Return (x, y) of the center of cell containing provided text 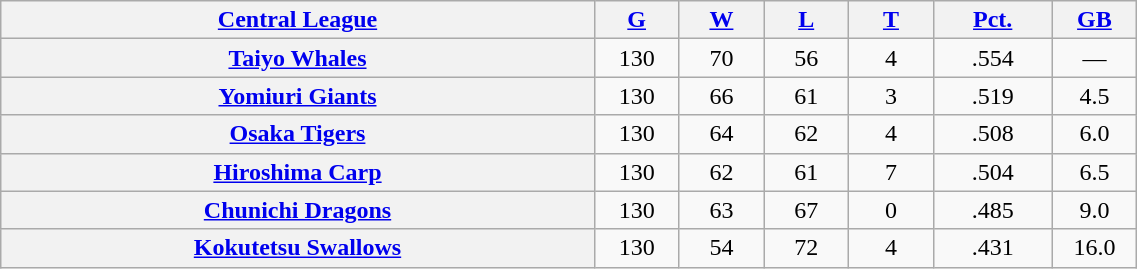
Hiroshima Carp (298, 172)
Kokutetsu Swallows (298, 248)
3 (892, 96)
Chunichi Dragons (298, 210)
.431 (992, 248)
Central League (298, 20)
GB (1094, 20)
70 (722, 58)
Osaka Tigers (298, 134)
L (806, 20)
0 (892, 210)
54 (722, 248)
Yomiuri Giants (298, 96)
.554 (992, 58)
4.5 (1094, 96)
Taiyo Whales (298, 58)
56 (806, 58)
Pct. (992, 20)
64 (722, 134)
— (1094, 58)
9.0 (1094, 210)
G (636, 20)
63 (722, 210)
6.0 (1094, 134)
72 (806, 248)
W (722, 20)
66 (722, 96)
.519 (992, 96)
.504 (992, 172)
.485 (992, 210)
7 (892, 172)
T (892, 20)
.508 (992, 134)
6.5 (1094, 172)
67 (806, 210)
16.0 (1094, 248)
